Capture the cell that displays the provided text and extract its [X, Y] central coordinate. 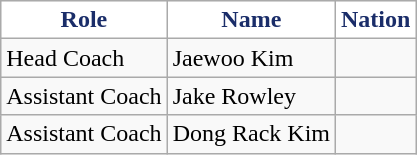
Name [251, 20]
Jaewoo Kim [251, 58]
Jake Rowley [251, 96]
Nation [376, 20]
Dong Rack Kim [251, 134]
Head Coach [84, 58]
Role [84, 20]
